Capture the cell that displays the provided text and extract its (x, y) central coordinate. 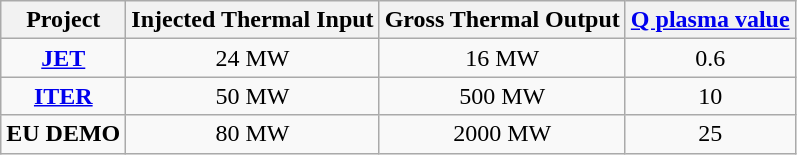
2000 MW (502, 134)
Gross Thermal Output (502, 20)
16 MW (502, 58)
ITER (64, 96)
Project (64, 20)
25 (710, 134)
Injected Thermal Input (252, 20)
24 MW (252, 58)
80 MW (252, 134)
JET (64, 58)
500 MW (502, 96)
10 (710, 96)
0.6 (710, 58)
50 MW (252, 96)
Q plasma value (710, 20)
EU DEMO (64, 134)
